Pinpoint the cell where the given text exists, returning its [X, Y] midpoint coordinate. 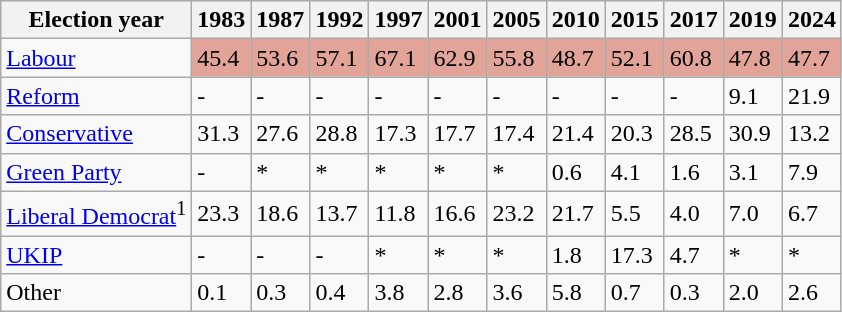
2005 [516, 20]
Liberal Democrat1 [96, 214]
11.8 [398, 214]
2024 [812, 20]
28.5 [694, 134]
2019 [752, 20]
Green Party [96, 172]
1983 [222, 20]
2001 [458, 20]
57.1 [340, 58]
67.1 [398, 58]
60.8 [694, 58]
27.6 [280, 134]
23.3 [222, 214]
20.3 [634, 134]
7.0 [752, 214]
1992 [340, 20]
4.7 [694, 255]
4.1 [634, 172]
0.7 [634, 293]
0.6 [576, 172]
5.5 [634, 214]
2010 [576, 20]
21.7 [576, 214]
28.8 [340, 134]
Labour [96, 58]
21.9 [812, 96]
17.7 [458, 134]
3.1 [752, 172]
UKIP [96, 255]
Reform [96, 96]
13.7 [340, 214]
4.0 [694, 214]
3.8 [398, 293]
6.7 [812, 214]
52.1 [634, 58]
47.7 [812, 58]
23.2 [516, 214]
3.6 [516, 293]
Conservative [96, 134]
21.4 [576, 134]
1997 [398, 20]
16.6 [458, 214]
48.7 [576, 58]
7.9 [812, 172]
1987 [280, 20]
55.8 [516, 58]
2.6 [812, 293]
2.8 [458, 293]
62.9 [458, 58]
53.6 [280, 58]
47.8 [752, 58]
18.6 [280, 214]
45.4 [222, 58]
2017 [694, 20]
13.2 [812, 134]
31.3 [222, 134]
2.0 [752, 293]
2015 [634, 20]
Other [96, 293]
0.1 [222, 293]
17.4 [516, 134]
9.1 [752, 96]
Election year [96, 20]
5.8 [576, 293]
1.6 [694, 172]
0.4 [340, 293]
1.8 [576, 255]
30.9 [752, 134]
